Capture the cell that displays the provided text and extract its [x, y] central coordinate. 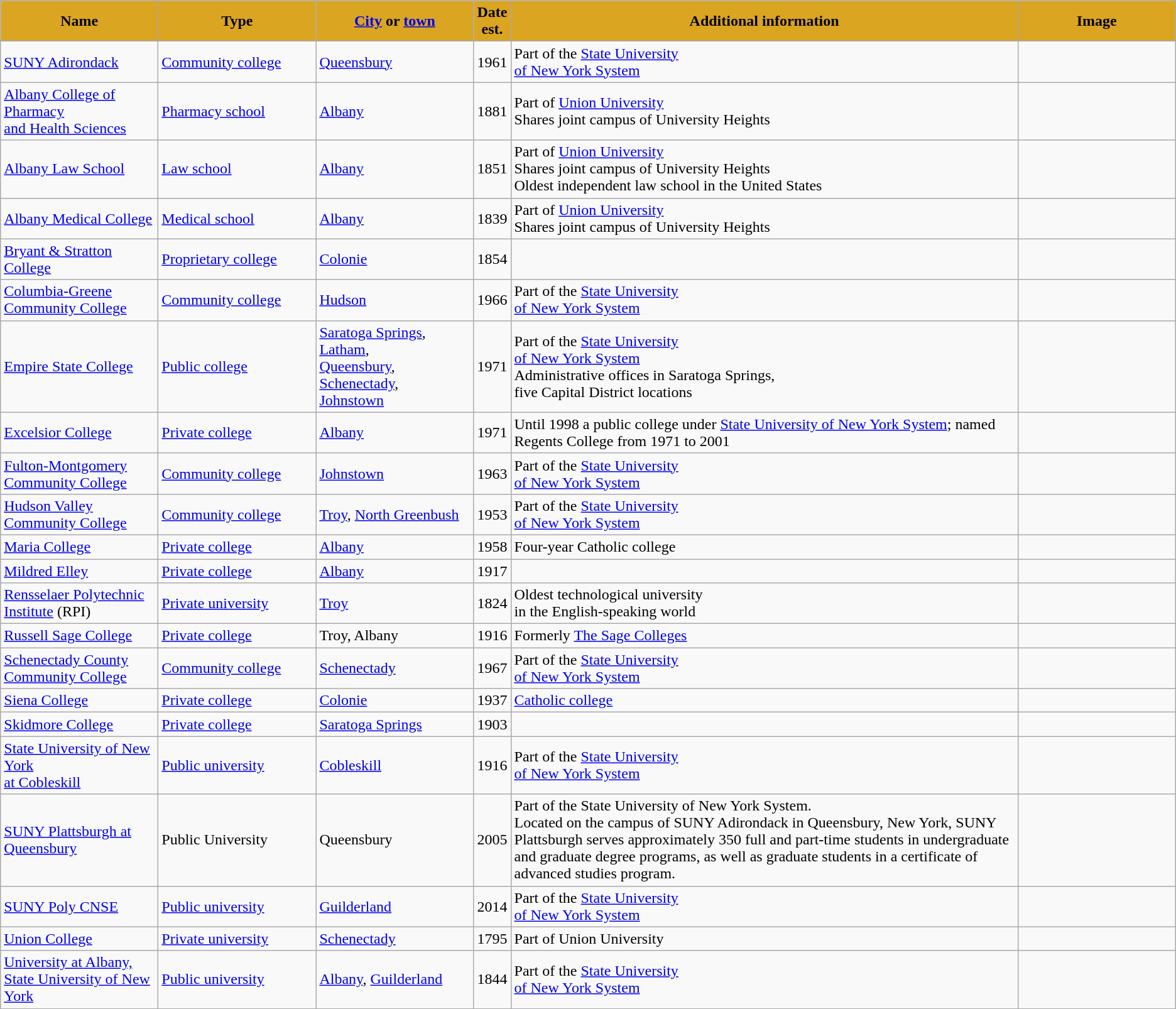
Albany Law School [79, 169]
1854 [493, 259]
Schenectady County Community College [79, 668]
Excelsior College [79, 432]
Proprietary college [237, 259]
State University of New Yorkat Cobleskill [79, 765]
Maria College [79, 547]
Rensselaer Polytechnic Institute (RPI) [79, 603]
SUNY Plattsburgh at Queensbury [79, 840]
SUNY Adirondack [79, 62]
Cobleskill [395, 765]
Four-year Catholic college [764, 547]
Albany College of Pharmacyand Health Sciences [79, 111]
1824 [493, 603]
Siena College [79, 701]
1917 [493, 571]
Catholic college [764, 701]
Public University [237, 840]
Troy, North Greenbush [395, 514]
Albany, Guilderland [395, 979]
2014 [493, 906]
Albany Medical College [79, 219]
Johnstown [395, 474]
1958 [493, 547]
Troy [395, 603]
University at Albany,State University of New York [79, 979]
Guilderland [395, 906]
SUNY Poly CNSE [79, 906]
Part of Union University [764, 939]
Name [79, 21]
1795 [493, 939]
Columbia-Greene Community College [79, 300]
Hudson Valley Community College [79, 514]
Image [1097, 21]
Oldest technological universityin the English-speaking world [764, 603]
Bryant & Stratton College [79, 259]
Mildred Elley [79, 571]
Saratoga Springs,Latham,Queensbury,Schenectady,Johnstown [395, 366]
1903 [493, 724]
Part of the State Universityof New York SystemAdministrative offices in Saratoga Springs,five Capital District locations [764, 366]
Additional information [764, 21]
Medical school [237, 219]
1967 [493, 668]
1961 [493, 62]
Law school [237, 169]
Saratoga Springs [395, 724]
Fulton-Montgomery Community College [79, 474]
Russell Sage College [79, 636]
1839 [493, 219]
Hudson [395, 300]
Public college [237, 366]
Until 1998 a public college under State University of New York System; named Regents College from 1971 to 2001 [764, 432]
1963 [493, 474]
Troy, Albany [395, 636]
1881 [493, 111]
1844 [493, 979]
Skidmore College [79, 724]
Empire State College [79, 366]
1937 [493, 701]
Part of Union UniversityShares joint campus of University HeightsOldest independent law school in the United States [764, 169]
1953 [493, 514]
Dateest. [493, 21]
Formerly The Sage Colleges [764, 636]
1851 [493, 169]
2005 [493, 840]
Union College [79, 939]
Pharmacy school [237, 111]
Type [237, 21]
City or town [395, 21]
1966 [493, 300]
